Capture the cell that displays the provided text and extract its [X, Y] central coordinate. 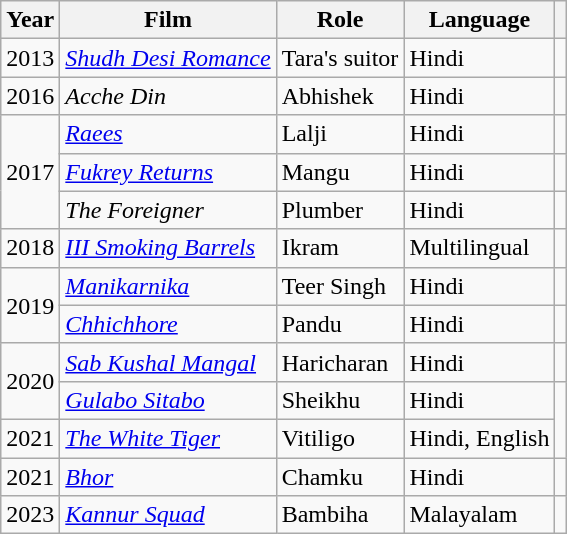
2013 [30, 58]
Lalji [340, 134]
Acche Din [168, 96]
2019 [30, 305]
The Foreigner [168, 210]
Vitiligo [340, 438]
Teer Singh [340, 286]
Malayalam [480, 515]
The White Tiger [168, 438]
Sab Kushal Mangal [168, 362]
Manikarnika [168, 286]
Bhor [168, 477]
Kannur Squad [168, 515]
Raees [168, 134]
2023 [30, 515]
Fukrey Returns [168, 172]
Film [168, 20]
Shudh Desi Romance [168, 58]
Chhichhore [168, 324]
Ikram [340, 248]
Mangu [340, 172]
Multilingual [480, 248]
2020 [30, 381]
Pandu [340, 324]
Chamku [340, 477]
Sheikhu [340, 400]
Abhishek [340, 96]
2017 [30, 172]
Bambiha [340, 515]
Tara's suitor [340, 58]
III Smoking Barrels [168, 248]
Gulabo Sitabo [168, 400]
2016 [30, 96]
Role [340, 20]
Language [480, 20]
Year [30, 20]
Haricharan [340, 362]
Hindi, English [480, 438]
Plumber [340, 210]
2018 [30, 248]
